Provide the [x, y] coordinate of the cell's center where the given text is located.  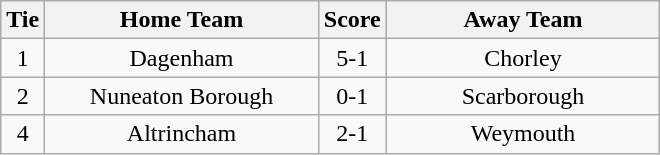
5-1 [352, 58]
Altrincham [182, 134]
4 [23, 134]
Weymouth [523, 134]
Scarborough [523, 96]
2-1 [352, 134]
Nuneaton Borough [182, 96]
2 [23, 96]
Home Team [182, 20]
Score [352, 20]
Dagenham [182, 58]
Chorley [523, 58]
Tie [23, 20]
0-1 [352, 96]
Away Team [523, 20]
1 [23, 58]
